Detect which cell encompasses the target text, then output its (X, Y) center coordinate. 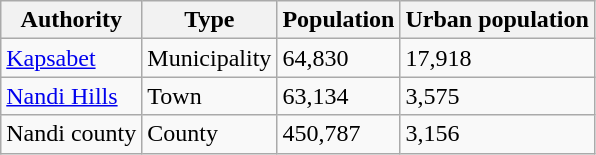
Urban population (497, 20)
Type (210, 20)
Kapsabet (72, 58)
64,830 (338, 58)
Population (338, 20)
63,134 (338, 96)
Town (210, 96)
Nandi county (72, 134)
County (210, 134)
Authority (72, 20)
Municipality (210, 58)
17,918 (497, 58)
3,156 (497, 134)
3,575 (497, 96)
Nandi Hills (72, 96)
450,787 (338, 134)
